Search for the cell housing the specified text and yield its (X, Y) center coordinate. 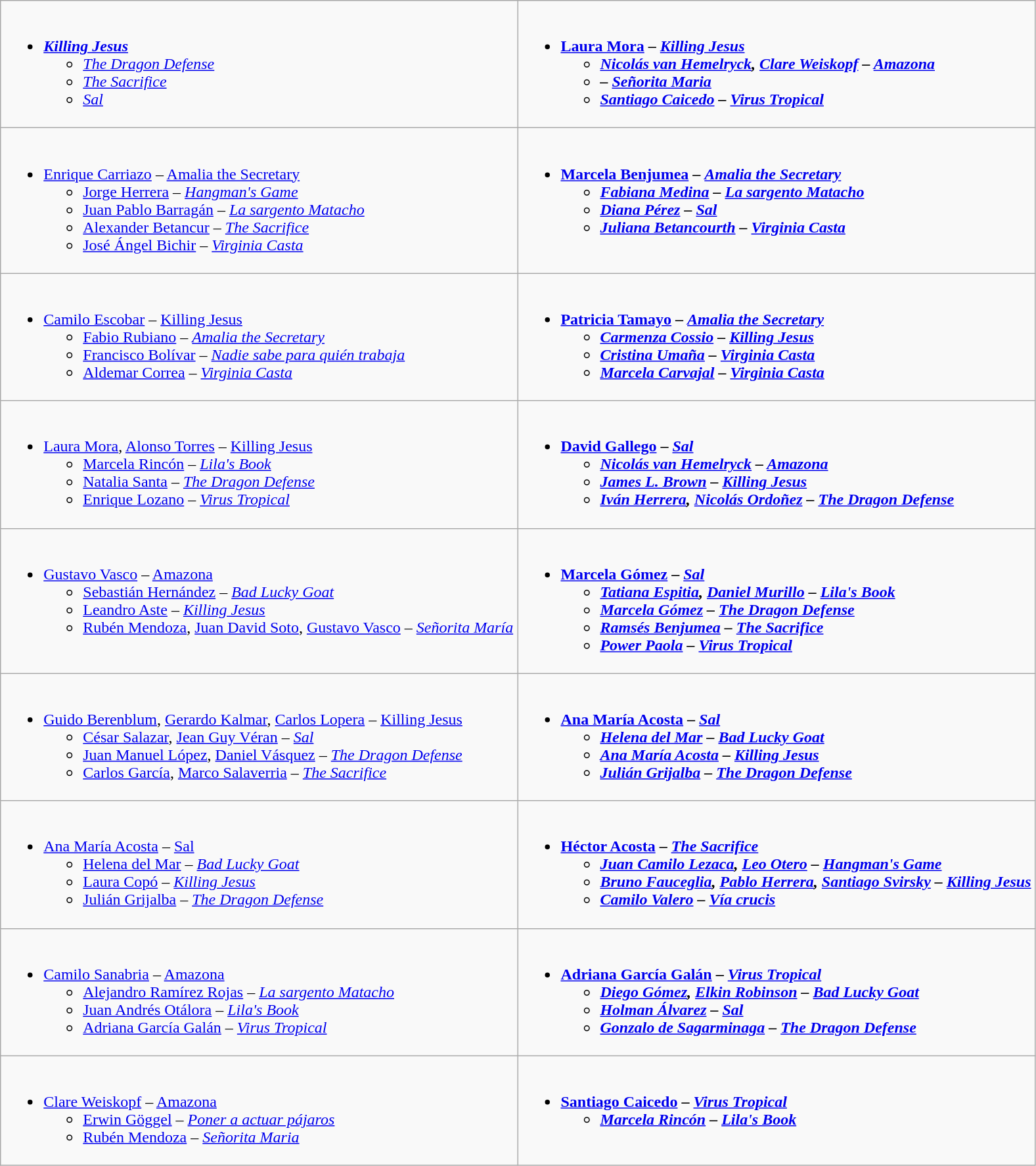
Killing JesusThe Dragon DefenseThe SacrificeSal (259, 64)
Camilo Escobar – Killing JesusFabio Rubiano – Amalia the SecretaryFrancisco Bolívar – Nadie sabe para quién trabajaAldemar Correa – Virginia Casta (259, 337)
David Gallego – SalNicolás van Hemelryck – AmazonaJames L. Brown – Killing JesusIván Herrera, Nicolás Ordoñez – The Dragon Defense (777, 464)
Laura Mora – Killing JesusNicolás van Hemelryck, Clare Weiskopf – Amazona – Señorita MariaSantiago Caicedo – Virus Tropical (777, 64)
Laura Mora, Alonso Torres – Killing JesusMarcela Rincón – Lila's BookNatalia Santa – The Dragon DefenseEnrique Lozano – Virus Tropical (259, 464)
Patricia Tamayo – Amalia the SecretaryCarmenza Cossio – Killing JesusCristina Umaña – Virginia CastaMarcela Carvajal – Virginia Casta (777, 337)
Ana María Acosta – SalHelena del Mar – Bad Lucky GoatAna María Acosta – Killing JesusJulián Grijalba – The Dragon Defense (777, 737)
Gustavo Vasco – AmazonaSebastián Hernández – Bad Lucky GoatLeandro Aste – Killing JesusRubén Mendoza, Juan David Soto, Gustavo Vasco – Señorita María (259, 600)
Santiago Caicedo – Virus TropicalMarcela Rincón – Lila's Book (777, 1110)
Ana María Acosta – SalHelena del Mar – Bad Lucky GoatLaura Copó – Killing JesusJulián Grijalba – The Dragon Defense (259, 864)
Clare Weiskopf – AmazonaErwin Göggel – Poner a actuar pájarosRubén Mendoza – Señorita Maria (259, 1110)
Adriana García Galán – Virus TropicalDiego Gómez, Elkin Robinson – Bad Lucky GoatHolman Álvarez – SalGonzalo de Sagarminaga – The Dragon Defense (777, 992)
Camilo Sanabria – AmazonaAlejandro Ramírez Rojas – La sargento MatachoJuan Andrés Otálora – Lila's BookAdriana García Galán – Virus Tropical (259, 992)
Marcela Benjumea – Amalia the SecretaryFabiana Medina – La sargento MatachoDiana Pérez – SalJuliana Betancourth – Virginia Casta (777, 201)
